Output the (x, y) coordinate of the center of the cell containing the given text.  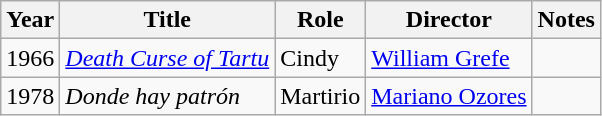
Role (320, 20)
Martirio (320, 96)
William Grefe (449, 58)
Donde hay patrón (168, 96)
Director (449, 20)
Cindy (320, 58)
Title (168, 20)
1966 (30, 58)
1978 (30, 96)
Mariano Ozores (449, 96)
Notes (566, 20)
Year (30, 20)
Death Curse of Tartu (168, 58)
